Output the (x, y) coordinate of the center of the cell containing the given text.  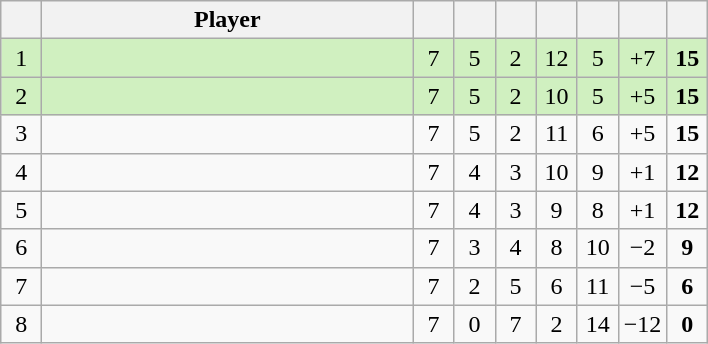
+7 (642, 58)
−5 (642, 286)
14 (598, 324)
1 (22, 58)
Player (228, 20)
−12 (642, 324)
−2 (642, 248)
